Extract the (x, y) coordinate from the center of the cell holding the provided text.  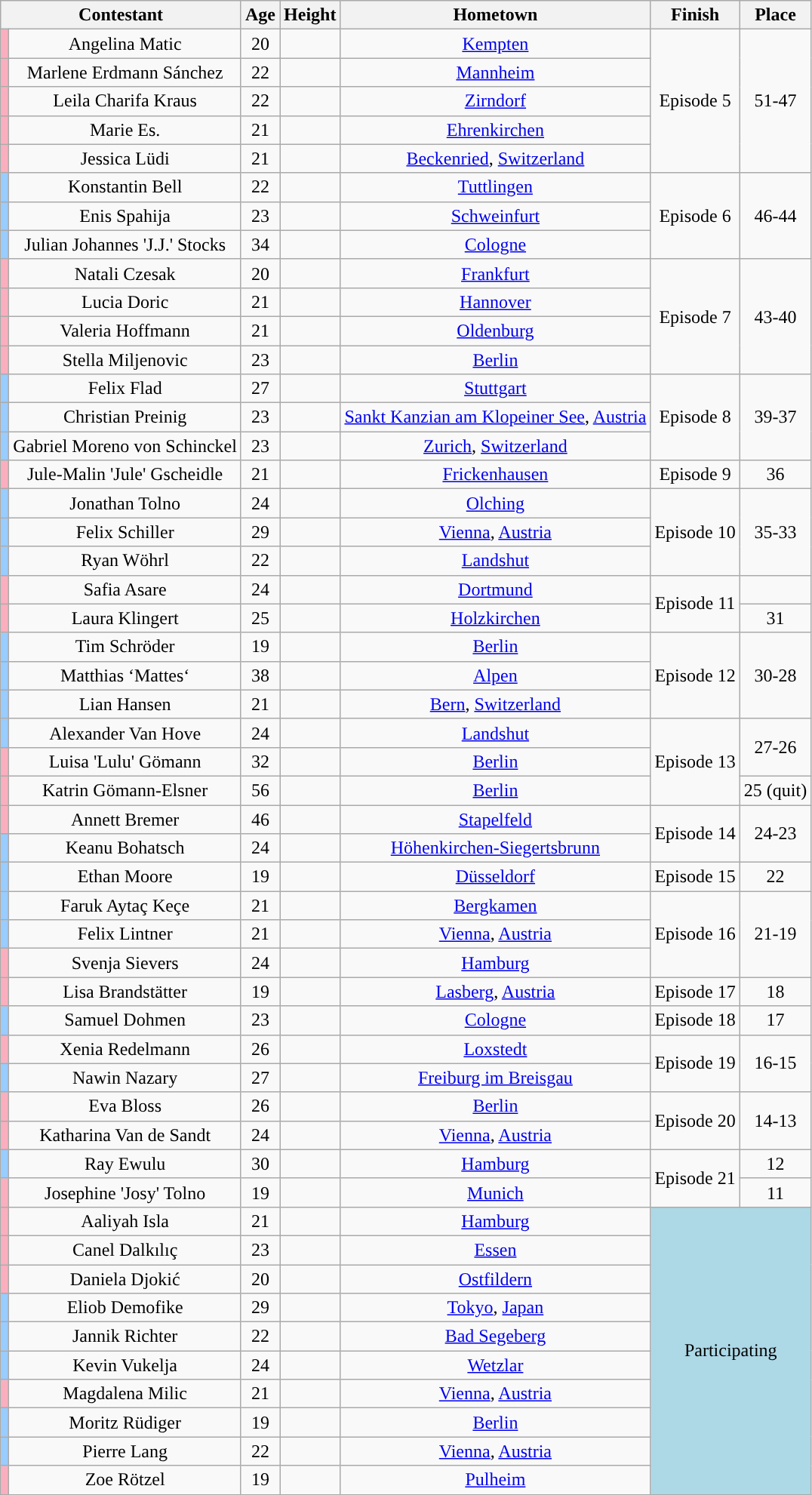
Episode 19 (695, 1063)
Safia Asare (125, 589)
Bergkamen (495, 906)
Moritz Rüdiger (125, 1423)
Alpen (495, 675)
27-26 (775, 747)
Angelina Matic (125, 44)
16-15 (775, 1063)
Mannheim (495, 72)
Ryan Wöhrl (125, 561)
Höhenkirchen-Siegertsbrunn (495, 848)
43-40 (775, 316)
Magdalena Milic (125, 1394)
Eva Bloss (125, 1106)
Episode 13 (695, 761)
35-33 (775, 532)
17 (775, 1020)
Felix Lintner (125, 934)
18 (775, 992)
32 (260, 761)
Lucia Doric (125, 302)
Episode 15 (695, 877)
Essen (495, 1250)
56 (260, 790)
Episode 7 (695, 316)
Episode 16 (695, 934)
Episode 6 (695, 216)
Olching (495, 503)
Participating (730, 1351)
Zurich, Switzerland (495, 446)
25 (260, 618)
21-19 (775, 934)
Episode 10 (695, 532)
Eliob Demofike (125, 1308)
Tokyo, Japan (495, 1308)
Kevin Vukelja (125, 1365)
Marie Es. (125, 130)
Episode 14 (695, 833)
Wetzlar (495, 1365)
11 (775, 1192)
24-23 (775, 833)
Loxstedt (495, 1049)
Annett Bremer (125, 819)
Canel Dalkılıç (125, 1250)
Episode 5 (695, 101)
Felix Flad (125, 389)
Kempten (495, 44)
Aaliyah Isla (125, 1221)
Leila Charifa Kraus (125, 101)
Enis Spahija (125, 216)
Stuttgart (495, 389)
Julian Johannes 'J.J.' Stocks (125, 245)
Pierre Lang (125, 1451)
Bad Segeberg (495, 1337)
Zirndorf (495, 101)
Katrin Gömann-Elsner (125, 790)
12 (775, 1164)
Valeria Hoffmann (125, 331)
Episode 12 (695, 675)
Lisa Brandstätter (125, 992)
Jannik Richter (125, 1337)
Luisa 'Lulu' Gömann (125, 761)
Hannover (495, 302)
Pulheim (495, 1480)
30 (260, 1164)
Marlene Erdmann Sánchez (125, 72)
Contestant (121, 15)
38 (260, 675)
34 (260, 245)
Jonathan Tolno (125, 503)
Alexander Van Hove (125, 733)
Episode 21 (695, 1178)
Gabriel Moreno von Schinckel (125, 446)
Munich (495, 1192)
Bern, Switzerland (495, 704)
Ray Ewulu (125, 1164)
Holzkirchen (495, 618)
Jule-Malin 'Jule' Gscheidle (125, 475)
Freiburg im Breisgau (495, 1078)
Josephine 'Josy' Tolno (125, 1192)
Place (775, 15)
Schweinfurt (495, 216)
Matthias ‘Mattes‘ (125, 675)
Tuttlingen (495, 187)
Zoe Rötzel (125, 1480)
Hometown (495, 15)
30-28 (775, 675)
Daniela Djokić (125, 1279)
Felix Schiller (125, 532)
Natali Czesak (125, 273)
14-13 (775, 1121)
51-47 (775, 101)
Episode 9 (695, 475)
46-44 (775, 216)
Christian Preinig (125, 417)
Stella Miljenovic (125, 360)
Düsseldorf (495, 877)
Episode 17 (695, 992)
Nawin Nazary (125, 1078)
25 (quit) (775, 790)
Svenja Sievers (125, 963)
Keanu Bohatsch (125, 848)
Episode 11 (695, 604)
Katharina Van de Sandt (125, 1135)
Sankt Kanzian am Klopeiner See, Austria (495, 417)
Ostfildern (495, 1279)
Samuel Dohmen (125, 1020)
Jessica Lüdi (125, 158)
Xenia Redelmann (125, 1049)
Episode 8 (695, 417)
Konstantin Bell (125, 187)
Stapelfeld (495, 819)
Frankfurt (495, 273)
Episode 20 (695, 1121)
Tim Schröder (125, 647)
Faruk Aytaç Keçe (125, 906)
46 (260, 819)
Episode 18 (695, 1020)
31 (775, 618)
Ethan Moore (125, 877)
Oldenburg (495, 331)
Beckenried, Switzerland (495, 158)
Lian Hansen (125, 704)
36 (775, 475)
Frickenhausen (495, 475)
39-37 (775, 417)
Ehrenkirchen (495, 130)
Age (260, 15)
Laura Klingert (125, 618)
Dortmund (495, 589)
Finish (695, 15)
Height (310, 15)
Lasberg, Austria (495, 992)
